Provide the [X, Y] coordinate of the cell's center where the given text is located.  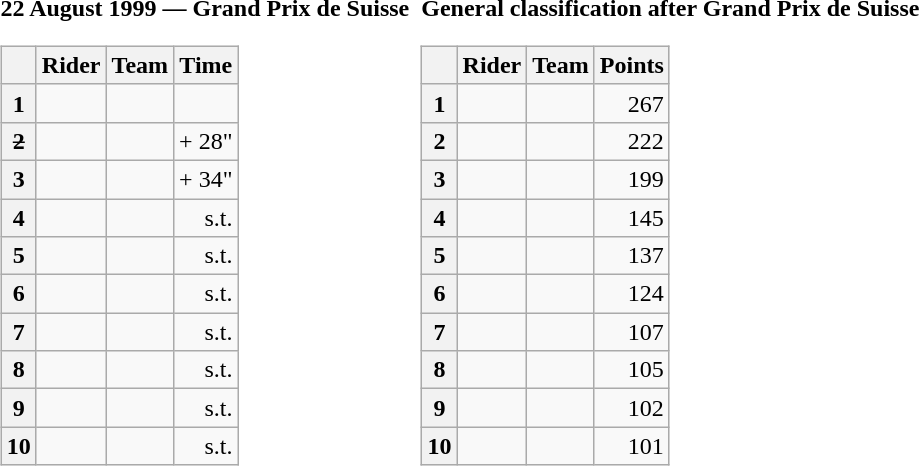
105 [632, 370]
Points [632, 65]
124 [632, 294]
145 [632, 217]
199 [632, 179]
107 [632, 332]
267 [632, 103]
+ 28" [206, 141]
Time [206, 65]
222 [632, 141]
101 [632, 446]
+ 34" [206, 179]
137 [632, 256]
102 [632, 408]
